Pinpoint the cell where the given text exists, returning its (x, y) midpoint coordinate. 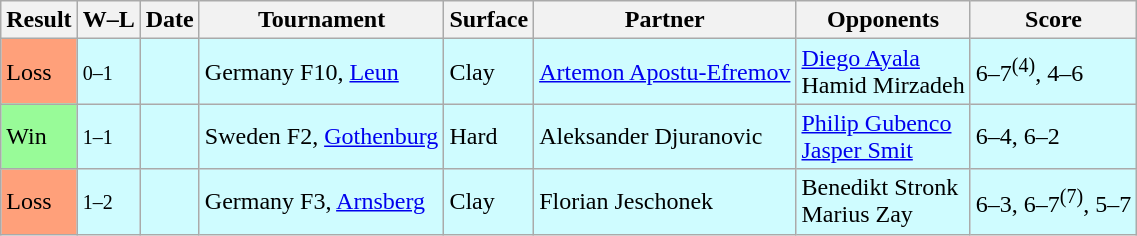
Artemon Apostu-Efremov (665, 72)
W–L (108, 20)
6–3, 6–7(7), 5–7 (1053, 202)
1–1 (108, 136)
Result (39, 20)
Partner (665, 20)
Score (1053, 20)
Philip Gubenco Jasper Smit (883, 136)
Tournament (322, 20)
1–2 (108, 202)
Diego Ayala Hamid Mirzadeh (883, 72)
Sweden F2, Gothenburg (322, 136)
6–7(4), 4–6 (1053, 72)
6–4, 6–2 (1053, 136)
Germany F10, Leun (322, 72)
Benedikt Stronk Marius Zay (883, 202)
Surface (489, 20)
0–1 (108, 72)
Florian Jeschonek (665, 202)
Hard (489, 136)
Opponents (883, 20)
Date (170, 20)
Aleksander Djuranovic (665, 136)
Germany F3, Arnsberg (322, 202)
Win (39, 136)
